Extract the (x, y) coordinate from the center of the cell holding the provided text.  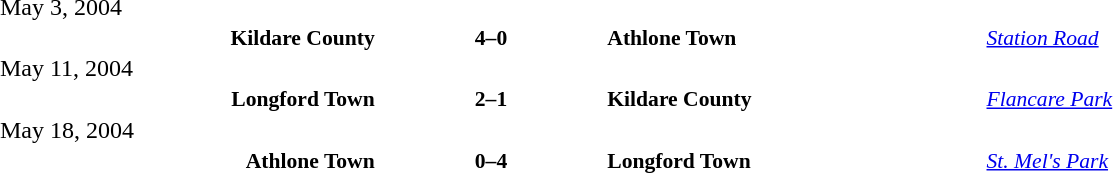
Kildare County (795, 99)
4–0 (492, 38)
2–1 (492, 99)
Athlone Town (795, 38)
